Locate the cell with the specified text and output its (x, y) center coordinate. 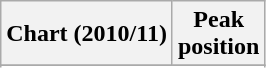
Chart (2010/11) (87, 34)
Peakposition (218, 34)
